Extract the (X, Y) coordinate from the center of the cell holding the provided text.  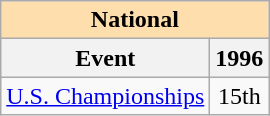
1996 (240, 58)
15th (240, 96)
U.S. Championships (106, 96)
Event (106, 58)
National (135, 20)
